Locate the cell with the specified text and output its [x, y] center coordinate. 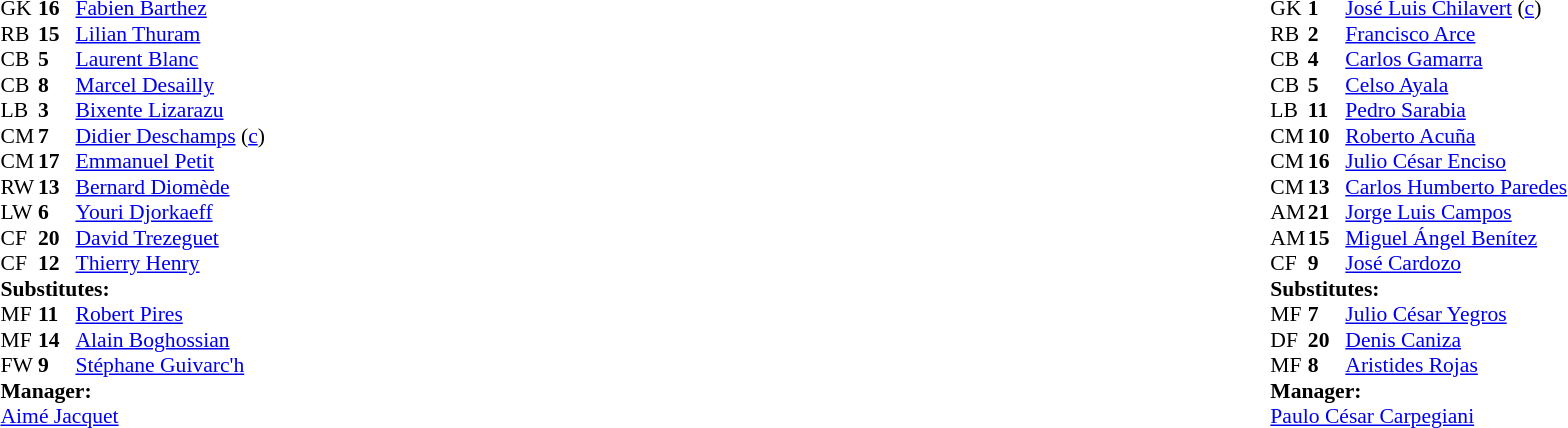
17 [57, 161]
Jorge Luis Campos [1456, 213]
Francisco Arce [1456, 34]
Carlos Humberto Paredes [1456, 187]
6 [57, 213]
Carlos Gamarra [1456, 59]
10 [1327, 136]
12 [57, 263]
Miguel Ángel Benítez [1456, 238]
Robert Pires [170, 315]
Pedro Sarabia [1456, 111]
José Cardozo [1456, 263]
21 [1327, 213]
Aristides Rojas [1456, 365]
LW [19, 213]
14 [57, 340]
2 [1327, 34]
FW [19, 365]
4 [1327, 59]
Julio César Yegros [1456, 315]
Didier Deschamps (c) [170, 136]
Emmanuel Petit [170, 161]
Denis Caniza [1456, 340]
Bernard Diomède [170, 187]
Marcel Desailly [170, 85]
Roberto Acuña [1456, 136]
Lilian Thuram [170, 34]
16 [1327, 161]
Bixente Lizarazu [170, 111]
Youri Djorkaeff [170, 213]
Laurent Blanc [170, 59]
DF [1289, 340]
Stéphane Guivarc'h [170, 365]
Celso Ayala [1456, 85]
Thierry Henry [170, 263]
David Trezeguet [170, 238]
Alain Boghossian [170, 340]
RW [19, 187]
3 [57, 111]
Julio César Enciso [1456, 161]
